Pinpoint the cell where the given text exists, returning its [x, y] midpoint coordinate. 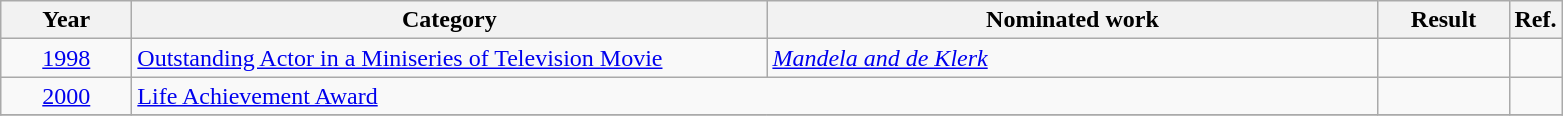
Life Achievement Award [755, 96]
Year [66, 20]
Result [1444, 20]
2000 [66, 96]
Mandela and de Klerk [1072, 58]
Ref. [1536, 20]
1998 [66, 58]
Outstanding Actor in a Miniseries of Television Movie [450, 58]
Nominated work [1072, 20]
Category [450, 20]
